Find where the given text appears and provide that cell's center as (x, y) coordinate. 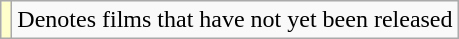
Denotes films that have not yet been released (235, 20)
